Determine the (x, y) coordinate at the center of the cell enclosing the given text.  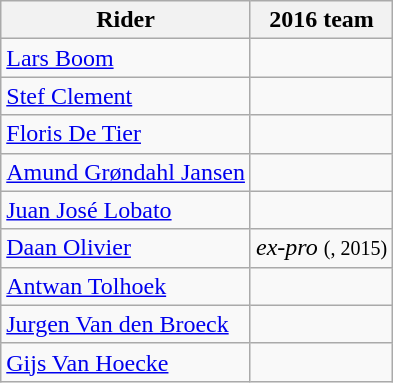
Jurgen Van den Broeck (126, 324)
Daan Olivier (126, 248)
2016 team (321, 20)
Amund Grøndahl Jansen (126, 172)
Gijs Van Hoecke (126, 362)
Antwan Tolhoek (126, 286)
Floris De Tier (126, 134)
ex-pro (, 2015) (321, 248)
Lars Boom (126, 58)
Juan José Lobato (126, 210)
Rider (126, 20)
Stef Clement (126, 96)
